Scan for the cell matching the given text and deliver its (X, Y) coordinate at center. 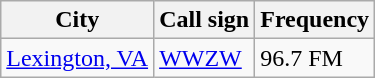
Frequency (315, 20)
City (78, 20)
WWZW (204, 58)
96.7 FM (315, 58)
Call sign (204, 20)
Lexington, VA (78, 58)
